Determine the (X, Y) coordinate at the center of the cell enclosing the given text.  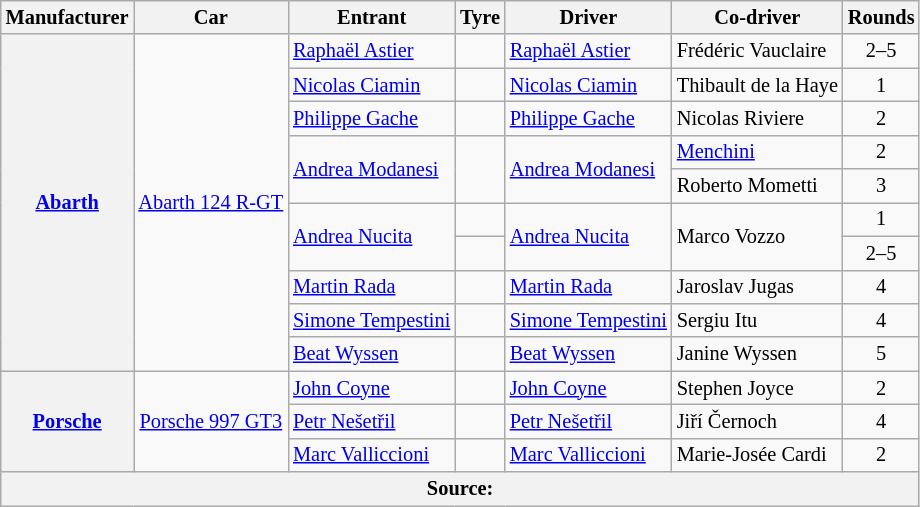
Rounds (882, 17)
Driver (588, 17)
Entrant (372, 17)
3 (882, 186)
Jiří Černoch (758, 421)
Stephen Joyce (758, 388)
Nicolas Riviere (758, 118)
Manufacturer (68, 17)
Source: (460, 489)
Tyre (480, 17)
Sergiu Itu (758, 320)
Abarth 124 R-GT (212, 202)
Menchini (758, 152)
Co-driver (758, 17)
Marco Vozzo (758, 236)
Roberto Mometti (758, 186)
5 (882, 354)
Porsche 997 GT3 (212, 422)
Janine Wyssen (758, 354)
Abarth (68, 202)
Marie-Josée Cardi (758, 455)
Frédéric Vauclaire (758, 51)
Jaroslav Jugas (758, 287)
Thibault de la Haye (758, 85)
Car (212, 17)
Porsche (68, 422)
